Return the [X, Y] coordinate for the center point of the cell that contains the specified text.  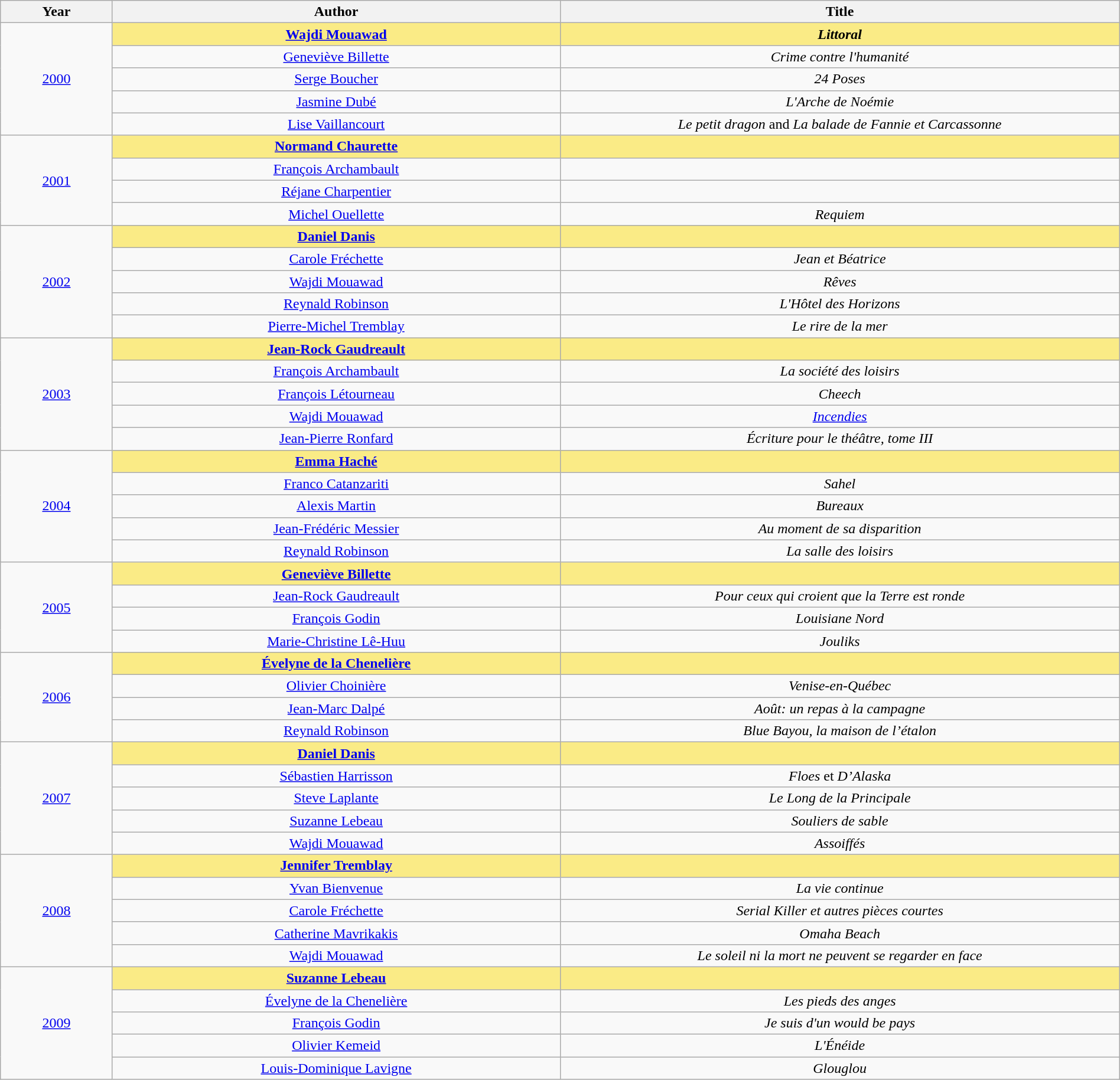
Lise Vaillancourt [336, 124]
François Létourneau [336, 394]
Bureaux [840, 506]
Crime contre l'humanité [840, 57]
Serial Killer et autres pièces courtes [840, 911]
Souliers de sable [840, 821]
Louisiane Nord [840, 618]
Requiem [840, 214]
Je suis d'un would be pays [840, 1023]
2006 [57, 697]
Jasmine Dubé [336, 102]
Floes et D’Alaska [840, 776]
Littoral [840, 34]
Catherine Mavrikakis [336, 933]
Jouliks [840, 641]
L'Hôtel des Horizons [840, 304]
Jean-Frédéric Messier [336, 528]
Omaha Beach [840, 933]
Le petit dragon and La balade de Fannie et Carcassonne [840, 124]
2008 [57, 911]
2004 [57, 506]
Réjane Charpentier [336, 191]
2005 [57, 607]
L'Arche de Noémie [840, 102]
Title [840, 12]
Le rire de la mer [840, 327]
2009 [57, 1023]
Olivier Kemeid [336, 1046]
L'Énéide [840, 1046]
Jean-Pierre Ronfard [336, 439]
Au moment de sa disparition [840, 528]
Serge Boucher [336, 79]
Michel Ouellette [336, 214]
Le soleil ni la mort ne peuvent se regarder en face [840, 955]
Louis-Dominique Lavigne [336, 1068]
Jennifer Tremblay [336, 866]
Emma Haché [336, 461]
Venise-en-Québec [840, 686]
Le Long de la Principale [840, 798]
Glouglou [840, 1068]
Normand Chaurette [336, 146]
Incendies [840, 416]
Blue Bayou, la maison de l’étalon [840, 731]
Sébastien Harrisson [336, 776]
2003 [57, 394]
Jean-Marc Dalpé [336, 709]
Sahel [840, 484]
Les pieds des anges [840, 1001]
Rêves [840, 282]
Marie-Christine Lê-Huu [336, 641]
Pierre-Michel Tremblay [336, 327]
Alexis Martin [336, 506]
Yvan Bienvenue [336, 888]
Jean et Béatrice [840, 259]
Year [57, 12]
Steve Laplante [336, 798]
Assoiffés [840, 843]
2000 [57, 79]
2002 [57, 281]
Août: un repas à la campagne [840, 709]
24 Poses [840, 79]
2007 [57, 798]
Pour ceux qui croient que la Terre est ronde [840, 596]
Écriture pour le théâtre, tome III [840, 439]
La société des loisirs [840, 371]
Cheech [840, 394]
Franco Catanzariti [336, 484]
Olivier Choinière [336, 686]
La vie continue [840, 888]
La salle des loisirs [840, 551]
Author [336, 12]
2001 [57, 180]
